Pinpoint the cell where the given text exists, returning its (X, Y) midpoint coordinate. 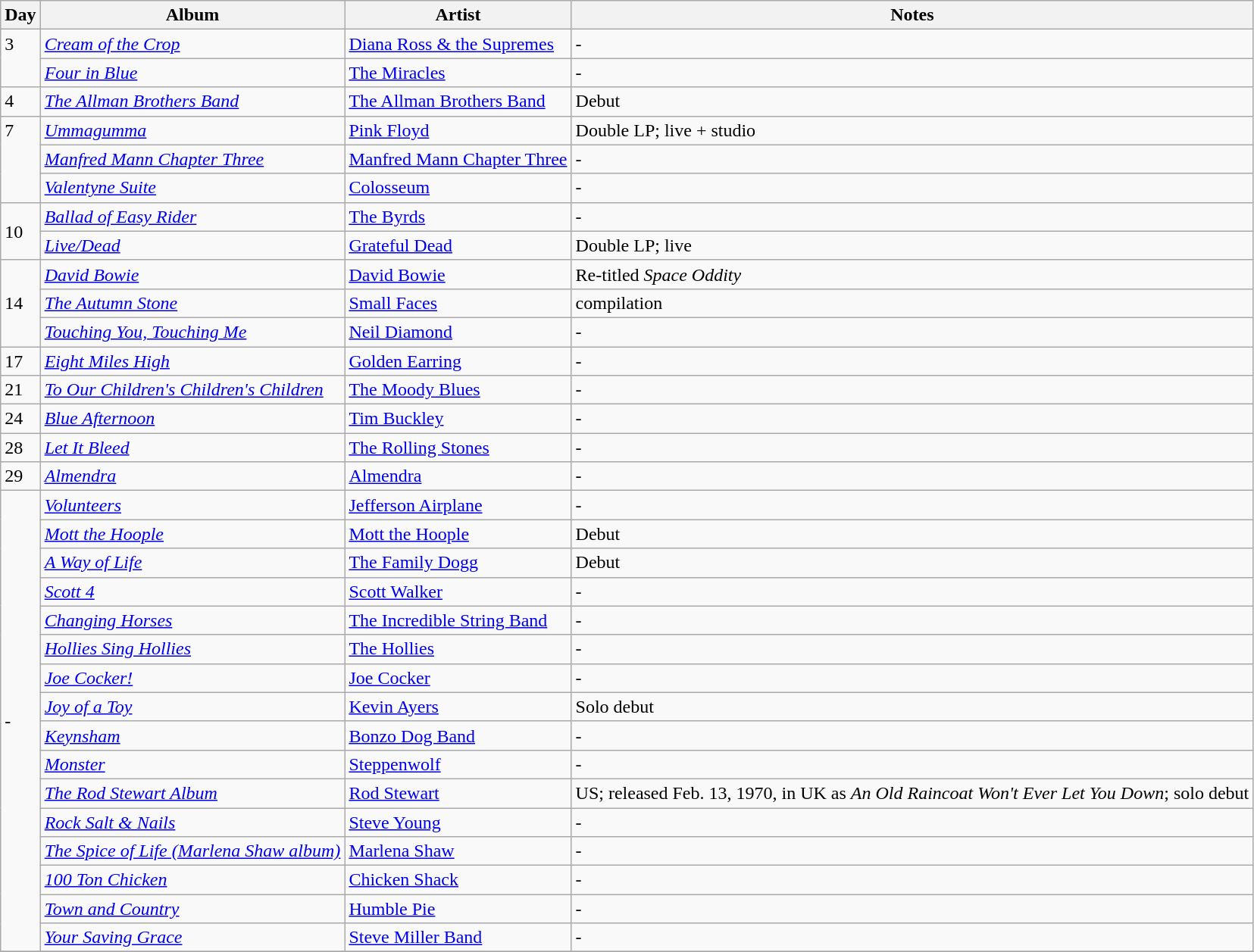
Humble Pie (458, 909)
Colosseum (458, 188)
14 (20, 303)
Four in Blue (192, 73)
Double LP; live + studio (912, 130)
Monster (192, 764)
7 (20, 159)
The Autumn Stone (192, 303)
Notes (912, 15)
Kevin Ayers (458, 707)
Live/Dead (192, 245)
24 (20, 419)
28 (20, 448)
Eight Miles High (192, 361)
Diana Ross & the Supremes (458, 44)
4 (20, 101)
Grateful Dead (458, 245)
Solo debut (912, 707)
Rock Salt & Nails (192, 822)
100 Ton Chicken (192, 880)
17 (20, 361)
Ummagumma (192, 130)
Touching You, Touching Me (192, 332)
Steppenwolf (458, 764)
Scott 4 (192, 591)
The Byrds (458, 217)
Small Faces (458, 303)
Your Saving Grace (192, 938)
Blue Afternoon (192, 419)
Joe Cocker (458, 678)
compilation (912, 303)
Neil Diamond (458, 332)
Cream of the Crop (192, 44)
Album (192, 15)
Ballad of Easy Rider (192, 217)
29 (20, 476)
To Our Children's Children's Children (192, 390)
Pink Floyd (458, 130)
The Spice of Life (Marlena Shaw album) (192, 851)
Town and Country (192, 909)
Steve Miller Band (458, 938)
Rod Stewart (458, 793)
Joe Cocker! (192, 678)
Chicken Shack (458, 880)
Double LP; live (912, 245)
The Incredible String Band (458, 620)
Golden Earring (458, 361)
Marlena Shaw (458, 851)
The Moody Blues (458, 390)
Steve Young (458, 822)
Let It Bleed (192, 448)
The Rod Stewart Album (192, 793)
Artist (458, 15)
Bonzo Dog Band (458, 735)
Hollies Sing Hollies (192, 649)
US; released Feb. 13, 1970, in UK as An Old Raincoat Won't Ever Let You Down; solo debut (912, 793)
Volunteers (192, 505)
3 (20, 58)
Jefferson Airplane (458, 505)
Scott Walker (458, 591)
The Family Dogg (458, 563)
The Hollies (458, 649)
Joy of a Toy (192, 707)
Valentyne Suite (192, 188)
Tim Buckley (458, 419)
Changing Horses (192, 620)
Day (20, 15)
The Rolling Stones (458, 448)
21 (20, 390)
Keynsham (192, 735)
The Miracles (458, 73)
10 (20, 231)
A Way of Life (192, 563)
Re-titled Space Oddity (912, 274)
